Scan for the cell matching the given text and deliver its [x, y] coordinate at center. 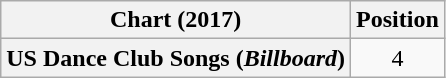
Chart (2017) [176, 20]
4 [398, 58]
US Dance Club Songs (Billboard) [176, 58]
Position [398, 20]
